For the text-containing cell, return its midpoint in [X, Y] coordinate format. 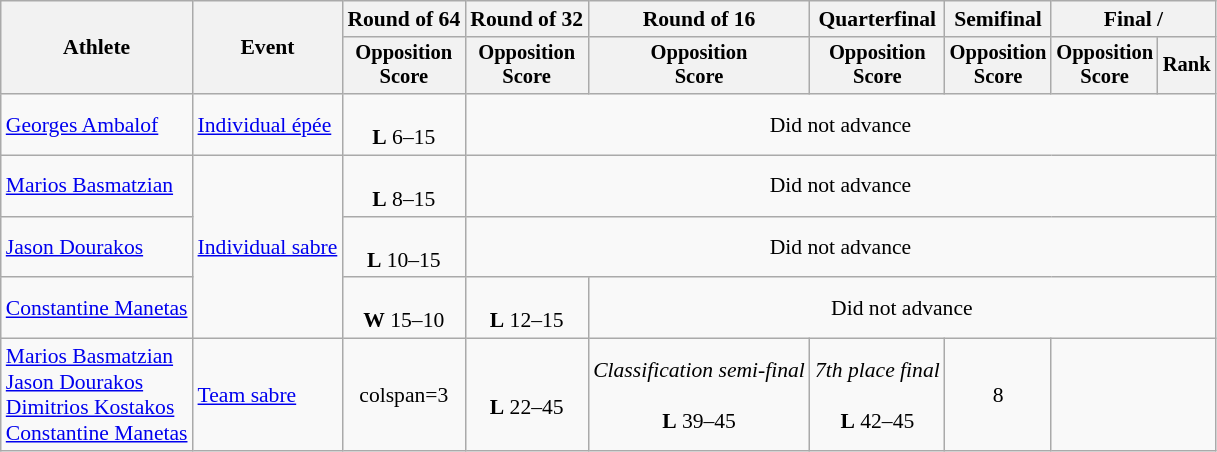
colspan=3 [404, 395]
L 10–15 [404, 248]
Round of 16 [699, 19]
Semifinal [998, 19]
Team sabre [268, 395]
L 12–15 [526, 308]
L 6–15 [404, 124]
Round of 64 [404, 19]
Rank [1187, 66]
Round of 32 [526, 19]
Georges Ambalof [97, 124]
Marios BasmatzianJason DourakosDimitrios KostakosConstantine Manetas [97, 395]
Marios Basmatzian [97, 186]
7th place finalL 42–45 [878, 395]
Constantine Manetas [97, 308]
Individual épée [268, 124]
Final / [1133, 19]
Classification semi-finalL 39–45 [699, 395]
Jason Dourakos [97, 248]
Individual sabre [268, 248]
Athlete [97, 48]
L 22–45 [526, 395]
Quarterfinal [878, 19]
W 15–10 [404, 308]
Event [268, 48]
L 8–15 [404, 186]
8 [998, 395]
